Return the [x, y] coordinate for the center point of the cell that contains the specified text.  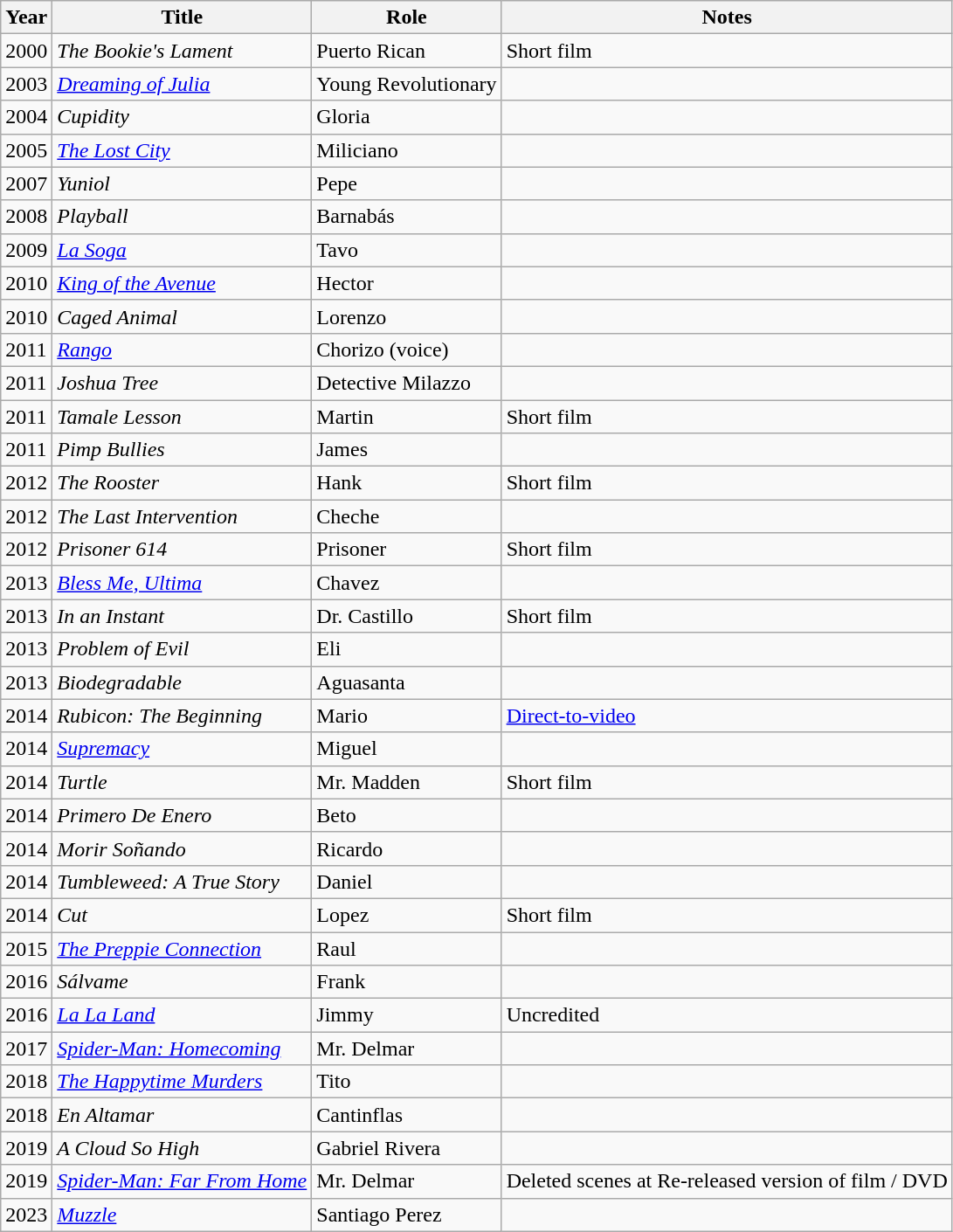
King of the Avenue [182, 283]
Martin [407, 417]
Gloria [407, 117]
Caged Animal [182, 316]
Dr. Castillo [407, 616]
Spider-Man: Far From Home [182, 1181]
2008 [26, 217]
Notes [727, 17]
2023 [26, 1215]
Cantinflas [407, 1115]
Mario [407, 716]
Beto [407, 815]
The Last Intervention [182, 516]
Rango [182, 350]
Detective Milazzo [407, 383]
Chorizo (voice) [407, 350]
Miliciano [407, 150]
Tumbleweed: A True Story [182, 882]
Daniel [407, 882]
Mr. Madden [407, 782]
Eli [407, 649]
Young Revolutionary [407, 84]
Lopez [407, 915]
Barnabás [407, 217]
Role [407, 17]
La Soga [182, 250]
Dreaming of Julia [182, 84]
Cut [182, 915]
Sálvame [182, 982]
La La Land [182, 1015]
Aguasanta [407, 682]
Morir Soñando [182, 848]
Pepe [407, 183]
Santiago Perez [407, 1215]
Jimmy [407, 1015]
2009 [26, 250]
2007 [26, 183]
James [407, 450]
Raul [407, 948]
The Rooster [182, 483]
2003 [26, 84]
The Happytime Murders [182, 1082]
Miguel [407, 749]
Frank [407, 982]
2005 [26, 150]
Hank [407, 483]
Problem of Evil [182, 649]
2000 [26, 51]
Tito [407, 1082]
En Altamar [182, 1115]
2017 [26, 1049]
Spider-Man: Homecoming [182, 1049]
The Preppie Connection [182, 948]
2015 [26, 948]
The Bookie's Lament [182, 51]
In an Instant [182, 616]
Yuniol [182, 183]
Uncredited [727, 1015]
Chavez [407, 583]
Turtle [182, 782]
Title [182, 17]
Lorenzo [407, 316]
Prisoner 614 [182, 550]
2004 [26, 117]
Bless Me, Ultima [182, 583]
Year [26, 17]
Gabriel Rivera [407, 1148]
Supremacy [182, 749]
Ricardo [407, 848]
A Cloud So High [182, 1148]
Deleted scenes at Re-released version of film / DVD [727, 1181]
Joshua Tree [182, 383]
Biodegradable [182, 682]
Pimp Bullies [182, 450]
Cupidity [182, 117]
Primero De Enero [182, 815]
Muzzle [182, 1215]
The Lost City [182, 150]
Direct-to-video [727, 716]
Cheche [407, 516]
Rubicon: The Beginning [182, 716]
Tamale Lesson [182, 417]
Puerto Rican [407, 51]
Playball [182, 217]
Tavo [407, 250]
Prisoner [407, 550]
Hector [407, 283]
